Return [x, y] of the center of cell containing provided text 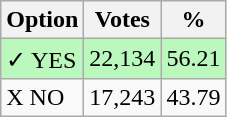
Votes [122, 20]
43.79 [194, 97]
17,243 [122, 97]
✓ YES [42, 59]
22,134 [122, 59]
56.21 [194, 59]
% [194, 20]
X NO [42, 97]
Option [42, 20]
